Detect which cell encompasses the target text, then output its [X, Y] center coordinate. 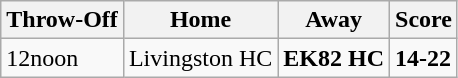
EK82 HC [334, 58]
Home [200, 20]
Score [424, 20]
Throw-Off [62, 20]
Away [334, 20]
Livingston HC [200, 58]
12noon [62, 58]
14-22 [424, 58]
